Return the (X, Y) coordinate for the center point of the cell that contains the specified text.  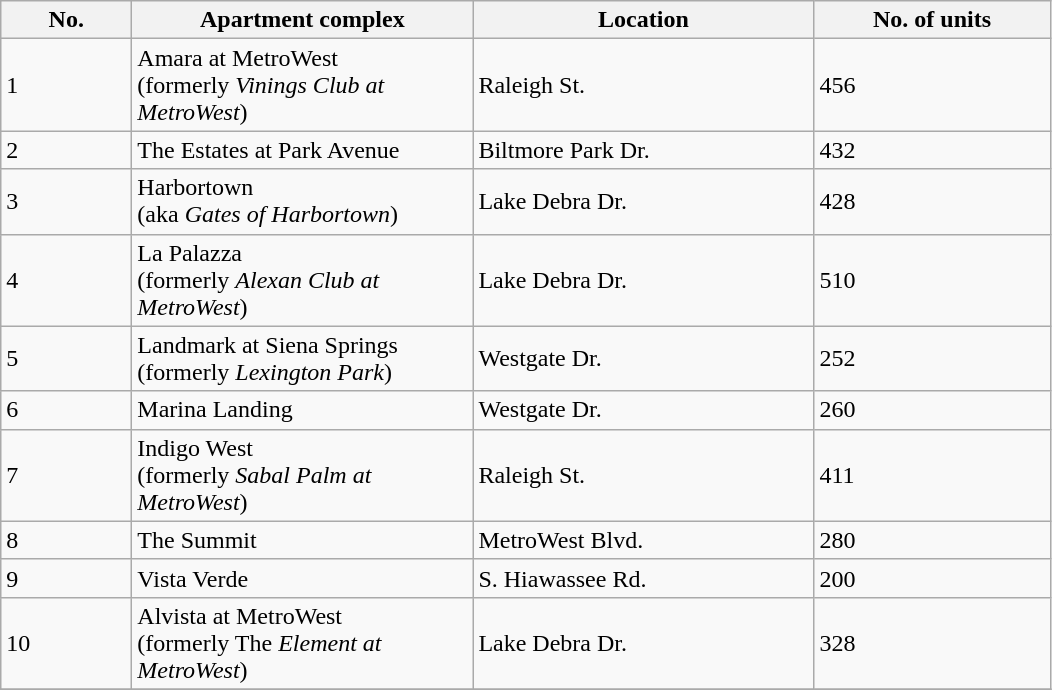
7 (66, 475)
4 (66, 280)
Marina Landing (302, 410)
Apartment complex (302, 20)
10 (66, 643)
Indigo West(formerly Sabal Palm at MetroWest) (302, 475)
260 (932, 410)
No. (66, 20)
1 (66, 85)
The Estates at Park Avenue (302, 150)
La Palazza(formerly Alexan Club at MetroWest) (302, 280)
S. Hiawassee Rd. (644, 578)
428 (932, 202)
3 (66, 202)
Location (644, 20)
Vista Verde (302, 578)
328 (932, 643)
Landmark at Siena Springs(formerly Lexington Park) (302, 358)
8 (66, 540)
2 (66, 150)
The Summit (302, 540)
Harbortown(aka Gates of Harbortown) (302, 202)
No. of units (932, 20)
252 (932, 358)
5 (66, 358)
6 (66, 410)
Amara at MetroWest(formerly Vinings Club at MetroWest) (302, 85)
9 (66, 578)
510 (932, 280)
411 (932, 475)
280 (932, 540)
456 (932, 85)
432 (932, 150)
Alvista at MetroWest(formerly The Element at MetroWest) (302, 643)
200 (932, 578)
MetroWest Blvd. (644, 540)
Biltmore Park Dr. (644, 150)
